Locate the cell with the specified text and output its (x, y) center coordinate. 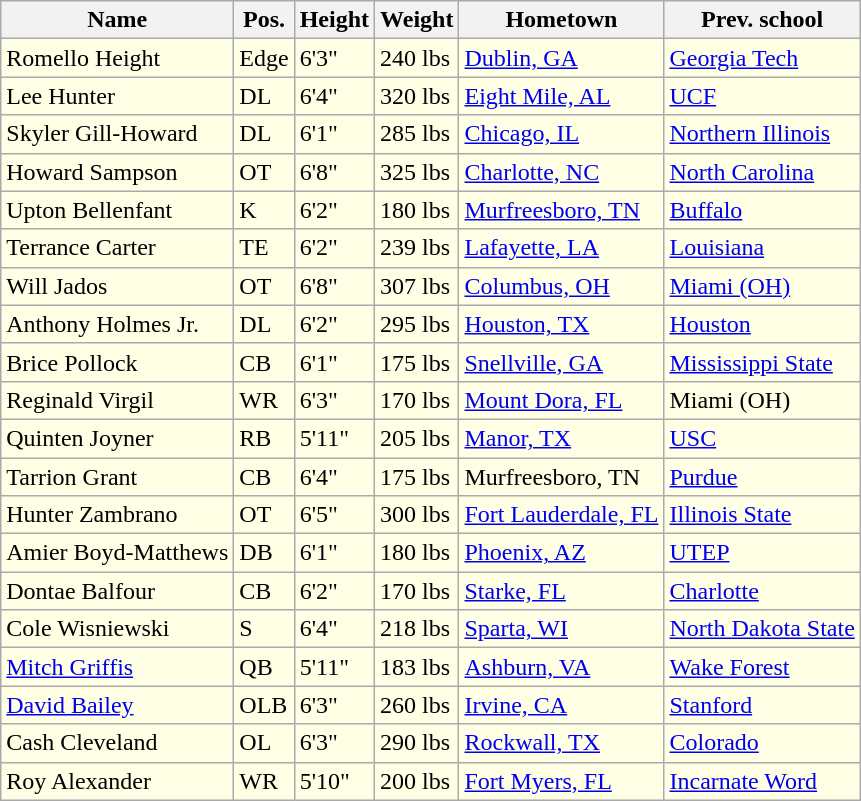
Quinten Joyner (118, 438)
UTEP (762, 553)
325 lbs (417, 172)
Manor, TX (562, 438)
Height (334, 20)
Mississippi State (762, 362)
Howard Sampson (118, 172)
Upton Bellenfant (118, 210)
Hometown (562, 20)
Skyler Gill-Howard (118, 134)
Romello Height (118, 58)
Cole Wisniewski (118, 629)
5'10" (334, 781)
OL (264, 743)
Buffalo (762, 210)
240 lbs (417, 58)
David Bailey (118, 705)
Georgia Tech (762, 58)
Dontae Balfour (118, 591)
Mitch Griffis (118, 667)
Irvine, CA (562, 705)
6'5" (334, 515)
Lafayette, LA (562, 248)
Roy Alexander (118, 781)
UCF (762, 96)
Ashburn, VA (562, 667)
Houston, TX (562, 324)
K (264, 210)
Fort Lauderdale, FL (562, 515)
Phoenix, AZ (562, 553)
260 lbs (417, 705)
DB (264, 553)
Fort Myers, FL (562, 781)
Amier Boyd-Matthews (118, 553)
Houston (762, 324)
Charlotte (762, 591)
Cash Cleveland (118, 743)
Pos. (264, 20)
North Carolina (762, 172)
Prev. school (762, 20)
205 lbs (417, 438)
200 lbs (417, 781)
TE (264, 248)
Dublin, GA (562, 58)
Brice Pollock (118, 362)
Starke, FL (562, 591)
RB (264, 438)
Snellville, GA (562, 362)
Incarnate Word (762, 781)
Anthony Holmes Jr. (118, 324)
183 lbs (417, 667)
Edge (264, 58)
Northern Illinois (762, 134)
Charlotte, NC (562, 172)
285 lbs (417, 134)
Weight (417, 20)
218 lbs (417, 629)
Terrance Carter (118, 248)
Hunter Zambrano (118, 515)
Reginald Virgil (118, 400)
Louisiana (762, 248)
290 lbs (417, 743)
Tarrion Grant (118, 477)
Eight Mile, AL (562, 96)
USC (762, 438)
Illinois State (762, 515)
Chicago, IL (562, 134)
295 lbs (417, 324)
Stanford (762, 705)
Rockwall, TX (562, 743)
North Dakota State (762, 629)
Lee Hunter (118, 96)
Colorado (762, 743)
Wake Forest (762, 667)
300 lbs (417, 515)
320 lbs (417, 96)
Will Jados (118, 286)
Columbus, OH (562, 286)
Mount Dora, FL (562, 400)
QB (264, 667)
307 lbs (417, 286)
Name (118, 20)
Sparta, WI (562, 629)
OLB (264, 705)
Purdue (762, 477)
239 lbs (417, 248)
S (264, 629)
